Provide the (x, y) coordinate of the cell's center where the given text is located.  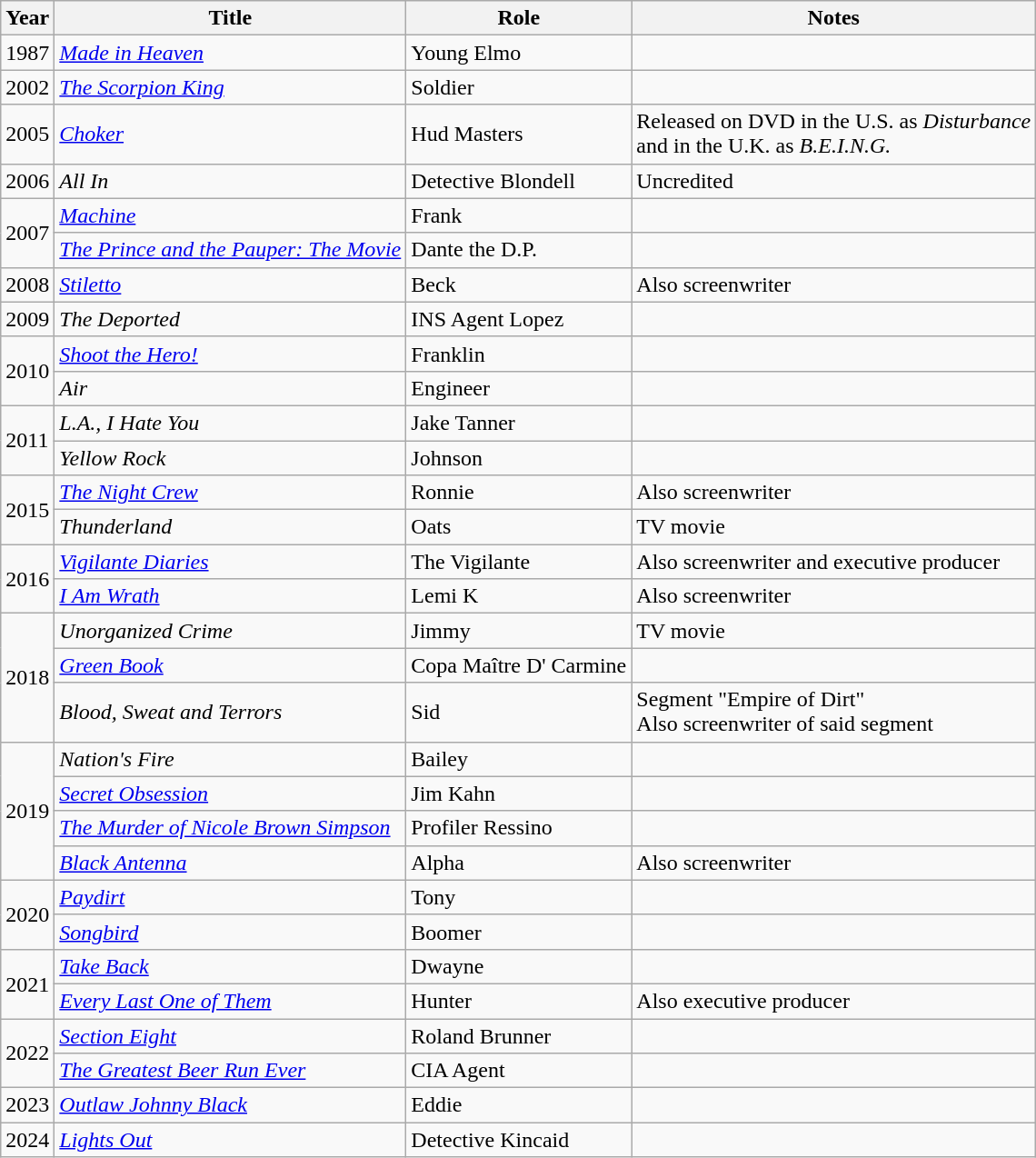
Air (231, 388)
Alpha (519, 863)
Blood, Sweat and Terrors (231, 713)
Machine (231, 215)
2011 (27, 440)
I Am Wrath (231, 596)
The Murder of Nicole Brown Simpson (231, 828)
Also executive producer (834, 1001)
Outlaw Johnny Black (231, 1105)
Stiletto (231, 285)
Soldier (519, 87)
Tony (519, 897)
Made in Heaven (231, 53)
Unorganized Crime (231, 631)
The Scorpion King (231, 87)
Boomer (519, 932)
The Deported (231, 319)
2016 (27, 579)
2019 (27, 811)
Nation's Fire (231, 759)
Hunter (519, 1001)
1987 (27, 53)
CIA Agent (519, 1071)
Dante the D.P. (519, 250)
Title (231, 18)
Section Eight (231, 1035)
Detective Blondell (519, 181)
Beck (519, 285)
Also screenwriter and executive producer (834, 562)
2010 (27, 371)
2002 (27, 87)
The Night Crew (231, 493)
All In (231, 181)
2008 (27, 285)
2018 (27, 678)
Franklin (519, 354)
Jimmy (519, 631)
2020 (27, 914)
The Prince and the Pauper: The Movie (231, 250)
2022 (27, 1053)
Notes (834, 18)
2007 (27, 233)
2009 (27, 319)
Shoot the Hero! (231, 354)
Lights Out (231, 1140)
2006 (27, 181)
Hud Masters (519, 135)
Roland Brunner (519, 1035)
2021 (27, 983)
Yellow Rock (231, 457)
Role (519, 18)
Jake Tanner (519, 423)
Oats (519, 527)
Eddie (519, 1105)
Jim Kahn (519, 794)
Black Antenna (231, 863)
Every Last One of Them (231, 1001)
Thunderland (231, 527)
Frank (519, 215)
Engineer (519, 388)
2023 (27, 1105)
Green Book (231, 665)
2015 (27, 510)
2005 (27, 135)
L.A., I Hate You (231, 423)
Young Elmo (519, 53)
Choker (231, 135)
Detective Kincaid (519, 1140)
Vigilante Diaries (231, 562)
Year (27, 18)
Secret Obsession (231, 794)
INS Agent Lopez (519, 319)
Segment "Empire of Dirt"Also screenwriter of said segment (834, 713)
Take Back (231, 966)
The Greatest Beer Run Ever (231, 1071)
The Vigilante (519, 562)
Johnson (519, 457)
Songbird (231, 932)
Copa Maître D' Carmine (519, 665)
Lemi K (519, 596)
Sid (519, 713)
Profiler Ressino (519, 828)
Dwayne (519, 966)
Bailey (519, 759)
Paydirt (231, 897)
Uncredited (834, 181)
2024 (27, 1140)
Released on DVD in the U.S. as Disturbanceand in the U.K. as B.E.I.N.G. (834, 135)
Ronnie (519, 493)
